Search for the cell housing the specified text and yield its (X, Y) center coordinate. 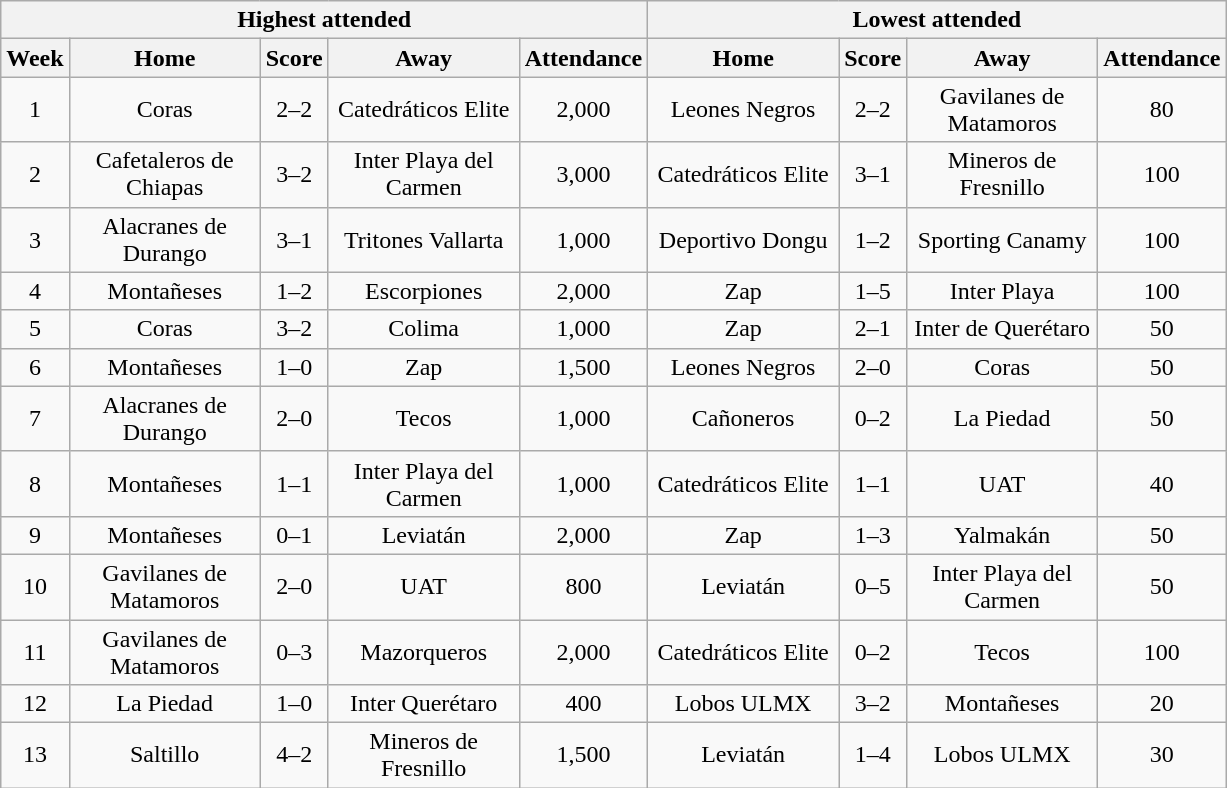
Yalmakán (1002, 535)
7 (35, 418)
0–1 (294, 535)
3,000 (583, 174)
Escorpiones (424, 291)
1–3 (873, 535)
Inter Querétaro (424, 704)
Sporting Canamy (1002, 240)
Mazorqueros (424, 652)
30 (1162, 756)
12 (35, 704)
1 (35, 110)
Deportivo Dongu (744, 240)
1–4 (873, 756)
3 (35, 240)
Saltillo (164, 756)
Cafetaleros de Chiapas (164, 174)
4 (35, 291)
Inter de Querétaro (1002, 329)
13 (35, 756)
1–5 (873, 291)
Highest attended (324, 20)
Lowest attended (937, 20)
9 (35, 535)
8 (35, 484)
6 (35, 367)
Colima (424, 329)
0–5 (873, 586)
Tritones Vallarta (424, 240)
400 (583, 704)
Week (35, 58)
Cañoneros (744, 418)
2 (35, 174)
Inter Playa (1002, 291)
10 (35, 586)
80 (1162, 110)
40 (1162, 484)
0–3 (294, 652)
4–2 (294, 756)
5 (35, 329)
800 (583, 586)
20 (1162, 704)
11 (35, 652)
2–1 (873, 329)
